Pinpoint the cell where the given text exists, returning its [X, Y] midpoint coordinate. 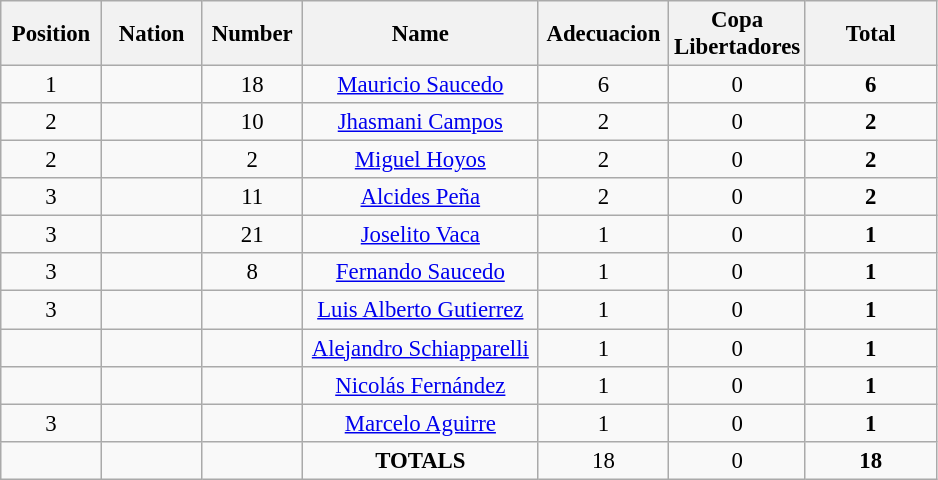
Nation [152, 34]
Copa Libertadores [738, 34]
10 [252, 122]
11 [252, 197]
21 [252, 235]
Miguel Hoyos [421, 160]
Luis Alberto Gutierrez [421, 310]
Adecuacion [604, 34]
8 [252, 273]
Position [52, 34]
Marcelo Aguirre [421, 423]
Number [252, 34]
Joselito Vaca [421, 235]
Name [421, 34]
Jhasmani Campos [421, 122]
Alejandro Schiapparelli [421, 348]
Nicolás Fernández [421, 385]
Mauricio Saucedo [421, 85]
TOTALS [421, 460]
Fernando Saucedo [421, 273]
Alcides Peña [421, 197]
Total [870, 34]
